Locate the cell with the specified text and output its [X, Y] center coordinate. 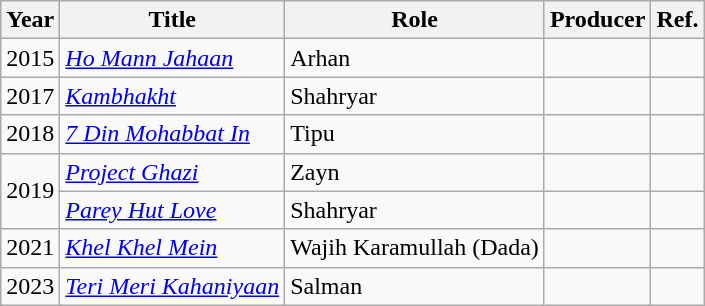
Tipu [415, 134]
Project Ghazi [172, 172]
Title [172, 20]
7 Din Mohabbat In [172, 134]
Teri Meri Kahaniyaan [172, 286]
2023 [30, 286]
Khel Khel Mein [172, 248]
2019 [30, 191]
Producer [598, 20]
Ref. [678, 20]
Zayn [415, 172]
Kambhakht [172, 96]
Salman [415, 286]
2018 [30, 134]
2017 [30, 96]
2021 [30, 248]
Year [30, 20]
Arhan [415, 58]
Parey Hut Love [172, 210]
Role [415, 20]
Ho Mann Jahaan [172, 58]
Wajih Karamullah (Dada) [415, 248]
2015 [30, 58]
